From the cell containing the given text, extract its center point as (x, y) coordinate. 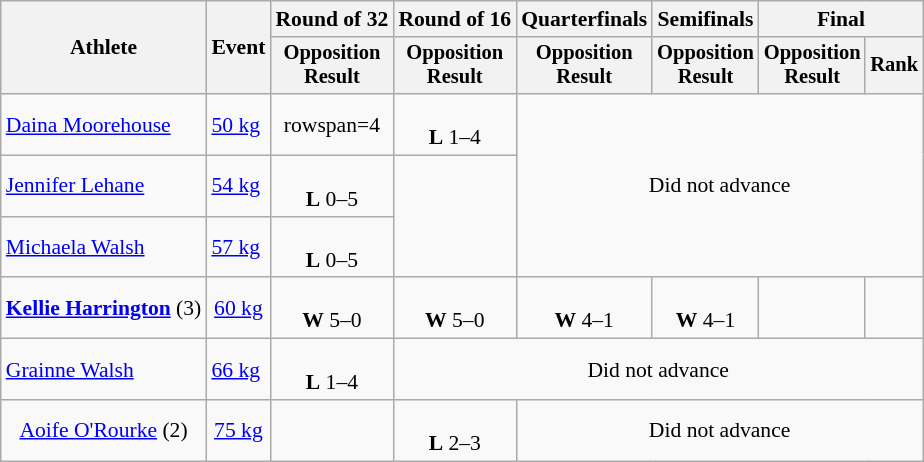
Kellie Harrington (3) (104, 308)
Athlete (104, 48)
54 kg (238, 186)
66 kg (238, 370)
Final (841, 19)
Round of 16 (454, 19)
Event (238, 48)
rowspan=4 (332, 124)
50 kg (238, 124)
Jennifer Lehane (104, 186)
L 2–3 (454, 430)
Aoife O'Rourke (2) (104, 430)
57 kg (238, 248)
Grainne Walsh (104, 370)
Michaela Walsh (104, 248)
75 kg (238, 430)
Quarterfinals (584, 19)
60 kg (238, 308)
Semifinals (706, 19)
Daina Moorehouse (104, 124)
Round of 32 (332, 19)
Rank (894, 66)
